Provide the [x, y] coordinate of the cell's center where the given text is located.  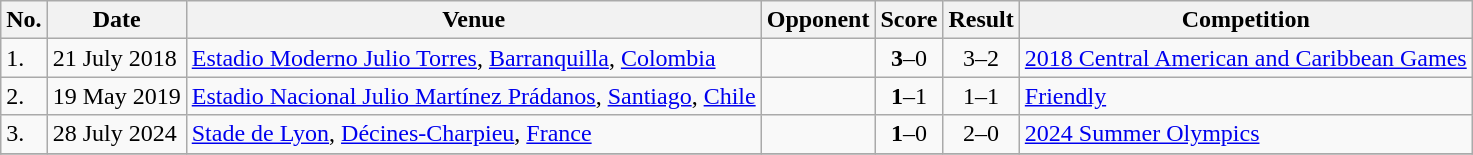
Friendly [1246, 96]
Stade de Lyon, Décines-Charpieu, France [474, 134]
3–2 [981, 58]
Opponent [818, 20]
Estadio Nacional Julio Martínez Prádanos, Santiago, Chile [474, 96]
2. [24, 96]
1–0 [909, 134]
Result [981, 20]
2018 Central American and Caribbean Games [1246, 58]
3. [24, 134]
Score [909, 20]
21 July 2018 [116, 58]
19 May 2019 [116, 96]
1. [24, 58]
Venue [474, 20]
28 July 2024 [116, 134]
Date [116, 20]
Competition [1246, 20]
Estadio Moderno Julio Torres, Barranquilla, Colombia [474, 58]
2024 Summer Olympics [1246, 134]
3–0 [909, 58]
2–0 [981, 134]
No. [24, 20]
